Locate the cell with the specified text and output its [X, Y] center coordinate. 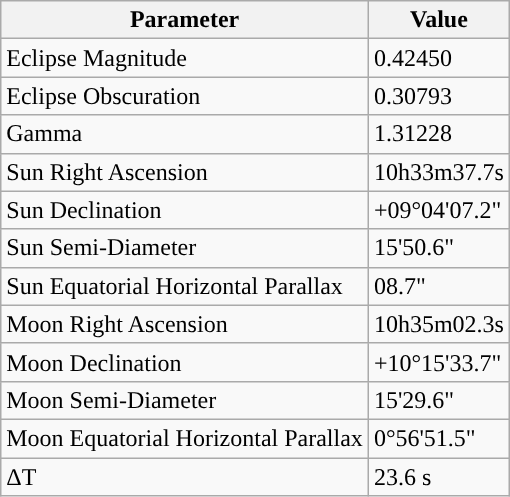
Sun Equatorial Horizontal Parallax [185, 286]
Sun Semi-Diameter [185, 248]
Sun Right Ascension [185, 172]
Moon Declination [185, 362]
15'50.6" [438, 248]
Value [438, 20]
0.30793 [438, 96]
ΔT [185, 477]
Gamma [185, 134]
1.31228 [438, 134]
08.7" [438, 286]
Moon Semi-Diameter [185, 400]
0.42450 [438, 58]
Moon Right Ascension [185, 324]
+10°15'33.7" [438, 362]
23.6 s [438, 477]
+09°04'07.2" [438, 210]
Parameter [185, 20]
15'29.6" [438, 400]
Sun Declination [185, 210]
Moon Equatorial Horizontal Parallax [185, 438]
Eclipse Obscuration [185, 96]
10h33m37.7s [438, 172]
0°56'51.5" [438, 438]
10h35m02.3s [438, 324]
Eclipse Magnitude [185, 58]
